Detect which cell encompasses the target text, then output its (x, y) center coordinate. 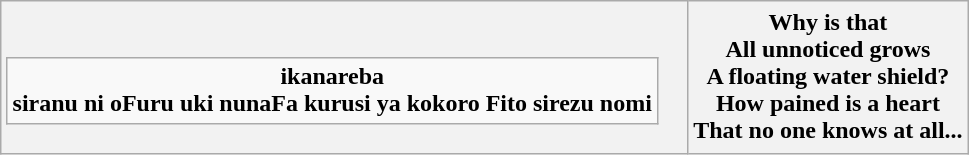
Why is thatAll unnoticed growsA floating water shield?How pained is a heartThat no one knows at all... (828, 78)
